Detect which cell encompasses the target text, then output its [X, Y] center coordinate. 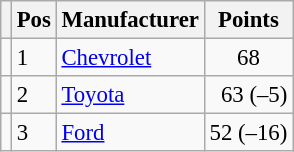
3 [34, 133]
1 [34, 58]
63 (–5) [248, 95]
Manufacturer [130, 20]
68 [248, 58]
Toyota [130, 95]
2 [34, 95]
Chevrolet [130, 58]
Ford [130, 133]
Points [248, 20]
52 (–16) [248, 133]
Pos [34, 20]
